Determine the [X, Y] coordinate at the center of the cell enclosing the given text.  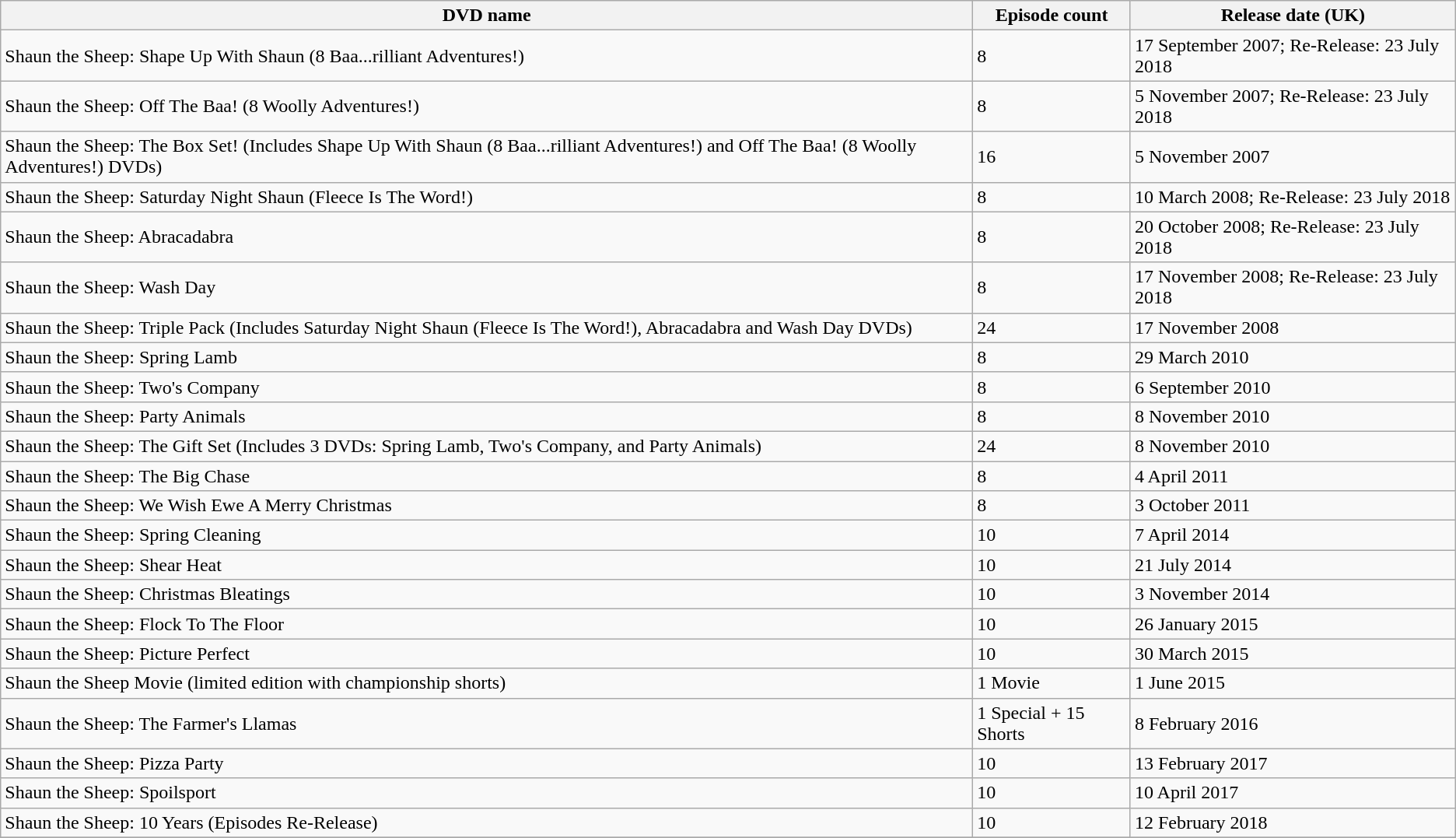
4 April 2011 [1293, 475]
10 April 2017 [1293, 793]
6 September 2010 [1293, 387]
1 Special + 15 Shorts [1052, 724]
Shaun the Sheep: Picture Perfect [487, 654]
12 February 2018 [1293, 822]
Episode count [1052, 16]
5 November 2007; Re-Release: 23 July 2018 [1293, 106]
Shaun the Sheep: The Box Set! (Includes Shape Up With Shaun (8 Baa...rilliant Adventures!) and Off The Baa! (8 Woolly Adventures!) DVDs) [487, 157]
Shaun the Sheep: Shape Up With Shaun (8 Baa...rilliant Adventures!) [487, 56]
1 Movie [1052, 683]
Shaun the Sheep: Wash Day [487, 288]
30 March 2015 [1293, 654]
13 February 2017 [1293, 763]
Shaun the Sheep: Flock To The Floor [487, 624]
Shaun the Sheep: Spring Lamb [487, 357]
8 February 2016 [1293, 724]
Shaun the Sheep: The Farmer's Llamas [487, 724]
Shaun the Sheep: Spoilsport [487, 793]
29 March 2010 [1293, 357]
Shaun the Sheep: Shear Heat [487, 565]
Shaun the Sheep: 10 Years (Episodes Re-Release) [487, 822]
20 October 2008; Re-Release: 23 July 2018 [1293, 237]
1 June 2015 [1293, 683]
26 January 2015 [1293, 624]
17 November 2008; Re-Release: 23 July 2018 [1293, 288]
21 July 2014 [1293, 565]
Shaun the Sheep Movie (limited edition with championship shorts) [487, 683]
Shaun the Sheep: We Wish Ewe A Merry Christmas [487, 506]
16 [1052, 157]
Release date (UK) [1293, 16]
Shaun the Sheep: Off The Baa! (8 Woolly Adventures!) [487, 106]
Shaun the Sheep: Spring Cleaning [487, 535]
DVD name [487, 16]
Shaun the Sheep: Saturday Night Shaun (Fleece Is The Word!) [487, 197]
3 November 2014 [1293, 594]
Shaun the Sheep: Two's Company [487, 387]
Shaun the Sheep: Pizza Party [487, 763]
17 September 2007; Re-Release: 23 July 2018 [1293, 56]
Shaun the Sheep: Christmas Bleatings [487, 594]
Shaun the Sheep: The Big Chase [487, 475]
Shaun the Sheep: Party Animals [487, 416]
Shaun the Sheep: Triple Pack (Includes Saturday Night Shaun (Fleece Is The Word!), Abracadabra and Wash Day DVDs) [487, 328]
3 October 2011 [1293, 506]
7 April 2014 [1293, 535]
17 November 2008 [1293, 328]
10 March 2008; Re-Release: 23 July 2018 [1293, 197]
Shaun the Sheep: The Gift Set (Includes 3 DVDs: Spring Lamb, Two's Company, and Party Animals) [487, 446]
Shaun the Sheep: Abracadabra [487, 237]
5 November 2007 [1293, 157]
